Capture the cell that displays the provided text and extract its (x, y) central coordinate. 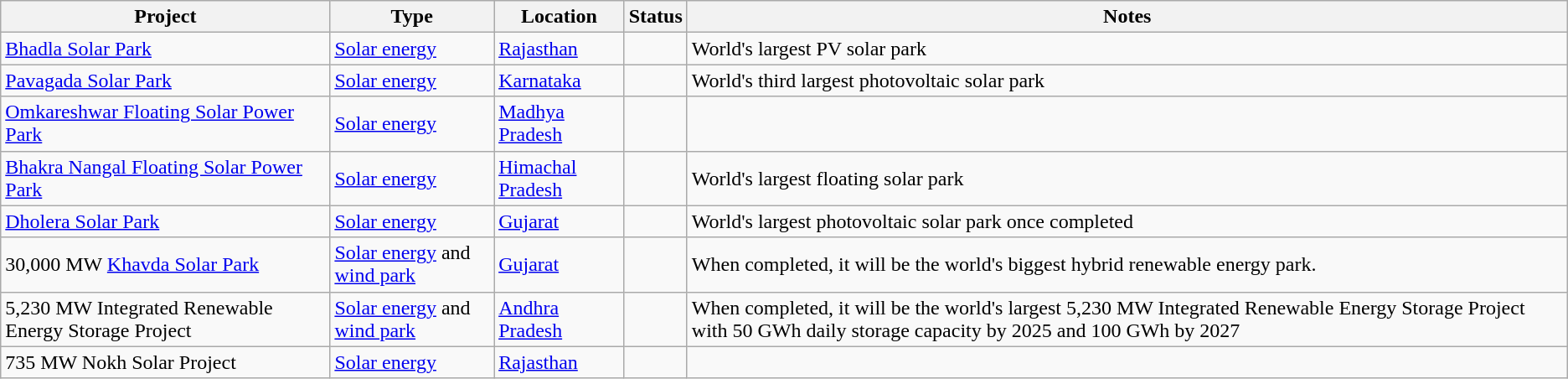
Status (655, 17)
Omkareshwar Floating Solar Power Park (166, 124)
Project (166, 17)
735 MW Nokh Solar Project (166, 362)
World's largest floating solar park (1127, 178)
5,230 MW Integrated Renewable Energy Storage Project (166, 319)
World's third largest photovoltaic solar park (1127, 80)
Type (412, 17)
Himachal Pradesh (560, 178)
Andhra Pradesh (560, 319)
Location (560, 17)
Notes (1127, 17)
Dholera Solar Park (166, 221)
World's largest photovoltaic solar park once completed (1127, 221)
Madhya Pradesh (560, 124)
Bhakra Nangal Floating Solar Power Park (166, 178)
World's largest PV solar park (1127, 49)
When completed, it will be the world's biggest hybrid renewable energy park. (1127, 265)
Karnataka (560, 80)
Bhadla Solar Park (166, 49)
Pavagada Solar Park (166, 80)
30,000 MW Khavda Solar Park (166, 265)
